Detect which cell encompasses the target text, then output its (x, y) center coordinate. 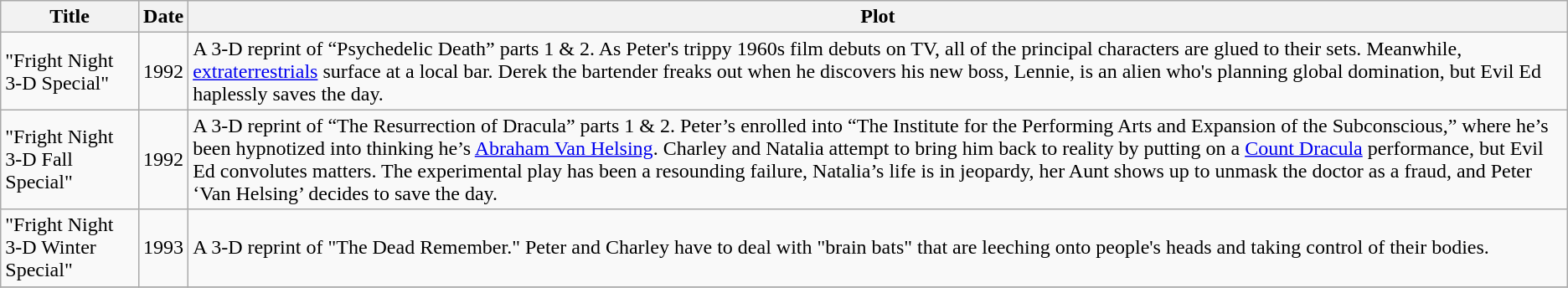
"Fright Night 3-D Fall Special" (70, 159)
Plot (878, 17)
"Fright Night 3-D Special" (70, 71)
"Fright Night 3-D Winter Special" (70, 248)
Title (70, 17)
Date (164, 17)
1993 (164, 248)
